Output the (x, y) coordinate of the center of the cell containing the given text.  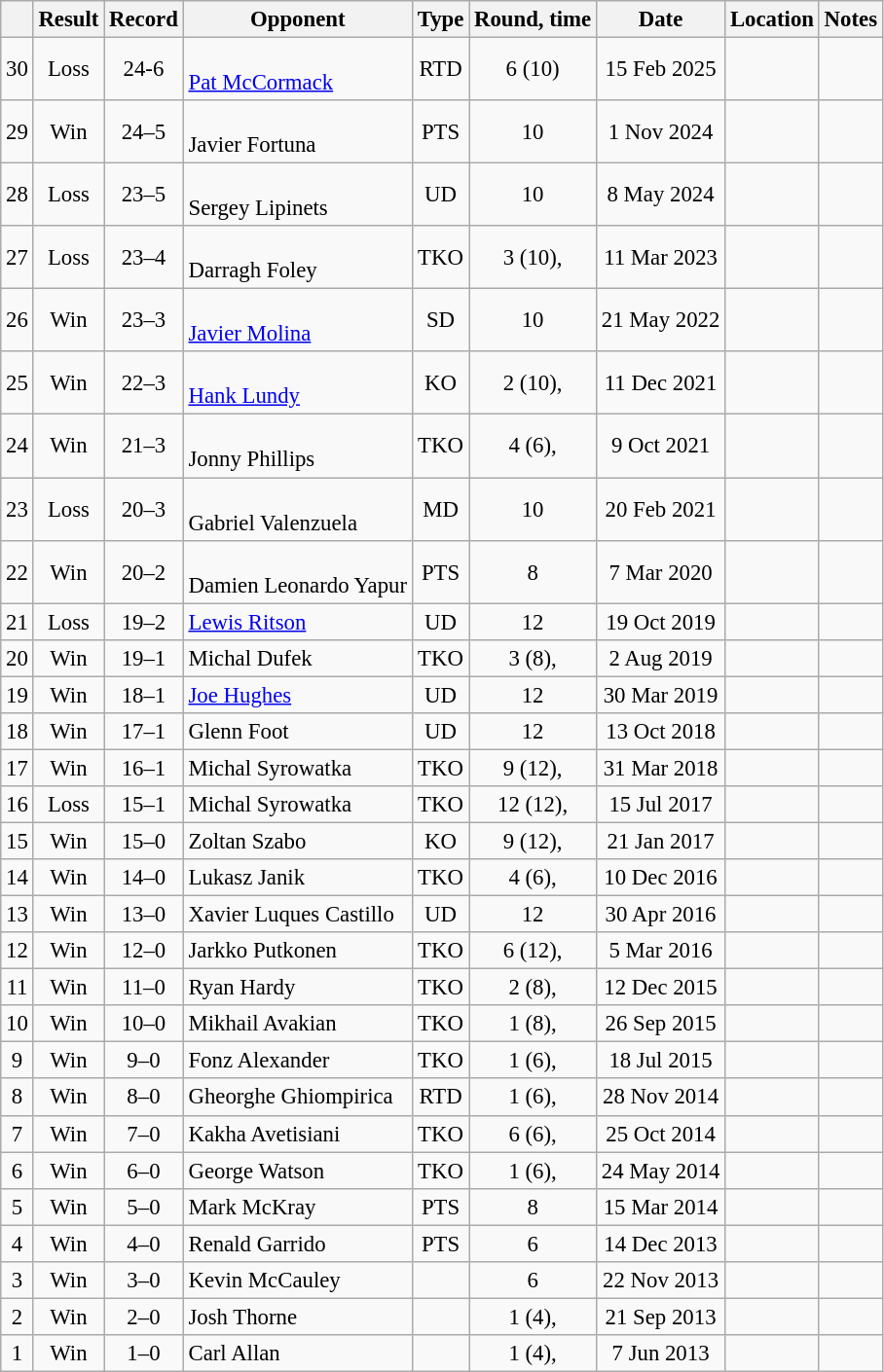
Mark McKray (298, 1207)
Opponent (298, 19)
15 Mar 2014 (661, 1207)
15 Jul 2017 (661, 805)
3–0 (144, 1281)
Mikhail Avakian (298, 1024)
11–0 (144, 988)
16–1 (144, 768)
Damien Leonardo Yapur (298, 572)
24 (18, 446)
10 Dec 2016 (661, 878)
20 Feb 2021 (661, 510)
Gabriel Valenzuela (298, 510)
25 (18, 383)
9 Oct 2021 (661, 446)
2–0 (144, 1317)
7 (18, 1134)
24 May 2014 (661, 1171)
Ryan Hardy (298, 988)
3 (10), (534, 257)
22 (18, 572)
Result (68, 19)
7–0 (144, 1134)
Darragh Foley (298, 257)
Kakha Avetisiani (298, 1134)
24–5 (144, 132)
12 (12), (534, 805)
Javier Fortuna (298, 132)
17–1 (144, 732)
29 (18, 132)
11 Dec 2021 (661, 383)
1 Nov 2024 (661, 132)
11 (18, 988)
3 (18, 1281)
6 (10) (534, 70)
21 May 2022 (661, 321)
22 Nov 2013 (661, 1281)
12–0 (144, 951)
19–1 (144, 658)
23–4 (144, 257)
Josh Thorne (298, 1317)
Michal Dufek (298, 658)
7 Mar 2020 (661, 572)
Fonz Alexander (298, 1061)
9–0 (144, 1061)
22–3 (144, 383)
Xavier Luques Castillo (298, 915)
5 (18, 1207)
18–1 (144, 695)
4 (18, 1244)
Date (661, 19)
21 Jan 2017 (661, 841)
Round, time (534, 19)
13–0 (144, 915)
Hank Lundy (298, 383)
Renald Garrido (298, 1244)
7 Jun 2013 (661, 1354)
6–0 (144, 1171)
2 (10), (534, 383)
1 (18, 1354)
Notes (851, 19)
28 (18, 195)
George Watson (298, 1171)
8–0 (144, 1098)
3 (8), (534, 658)
14–0 (144, 878)
23–3 (144, 321)
5 Mar 2016 (661, 951)
23–5 (144, 195)
21 (18, 622)
20–3 (144, 510)
18 Jul 2015 (661, 1061)
19–2 (144, 622)
30 Mar 2019 (661, 695)
13 Oct 2018 (661, 732)
5–0 (144, 1207)
11 Mar 2023 (661, 257)
16 (18, 805)
26 Sep 2015 (661, 1024)
Jonny Phillips (298, 446)
17 (18, 768)
24-6 (144, 70)
30 (18, 70)
10–0 (144, 1024)
27 (18, 257)
31 Mar 2018 (661, 768)
1–0 (144, 1354)
Zoltan Szabo (298, 841)
26 (18, 321)
6 (6), (534, 1134)
Type (440, 19)
21 Sep 2013 (661, 1317)
12 Dec 2015 (661, 988)
Jarkko Putkonen (298, 951)
Javier Molina (298, 321)
14 (18, 878)
13 (18, 915)
2 (8), (534, 988)
Carl Allan (298, 1354)
Kevin McCauley (298, 1281)
15–0 (144, 841)
14 Dec 2013 (661, 1244)
Lewis Ritson (298, 622)
8 May 2024 (661, 195)
2 (18, 1317)
Glenn Foot (298, 732)
19 Oct 2019 (661, 622)
30 Apr 2016 (661, 915)
25 Oct 2014 (661, 1134)
1 (8), (534, 1024)
Gheorghe Ghiompirica (298, 1098)
23 (18, 510)
15–1 (144, 805)
Lukasz Janik (298, 878)
Pat McCormack (298, 70)
20 (18, 658)
4–0 (144, 1244)
9 (18, 1061)
Sergey Lipinets (298, 195)
MD (440, 510)
SD (440, 321)
6 (12), (534, 951)
Joe Hughes (298, 695)
15 Feb 2025 (661, 70)
28 Nov 2014 (661, 1098)
18 (18, 732)
21–3 (144, 446)
2 Aug 2019 (661, 658)
15 (18, 841)
Location (773, 19)
20–2 (144, 572)
19 (18, 695)
Record (144, 19)
